From the cell containing the given text, extract its center point as [X, Y] coordinate. 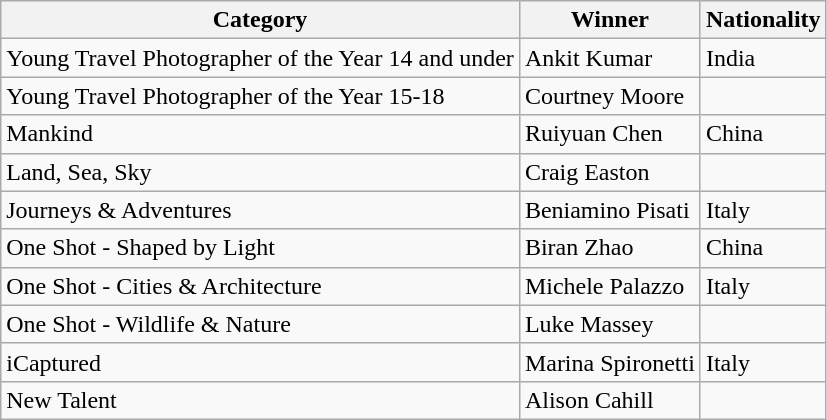
Ankit Kumar [610, 58]
Journeys & Adventures [260, 210]
Nationality [763, 20]
Biran Zhao [610, 248]
Craig Easton [610, 172]
Winner [610, 20]
Michele Palazzo [610, 286]
Ruiyuan Chen [610, 134]
One Shot - Shaped by Light [260, 248]
Luke Massey [610, 324]
India [763, 58]
Beniamino Pisati [610, 210]
New Talent [260, 400]
One Shot - Cities & Architecture [260, 286]
One Shot - Wildlife & Nature [260, 324]
Mankind [260, 134]
Alison Cahill [610, 400]
Young Travel Photographer of the Year 15-18 [260, 96]
iCaptured [260, 362]
Young Travel Photographer of the Year 14 and under [260, 58]
Marina Spironetti [610, 362]
Courtney Moore [610, 96]
Land, Sea, Sky [260, 172]
Category [260, 20]
